Locate the cell with the specified text and output its (x, y) center coordinate. 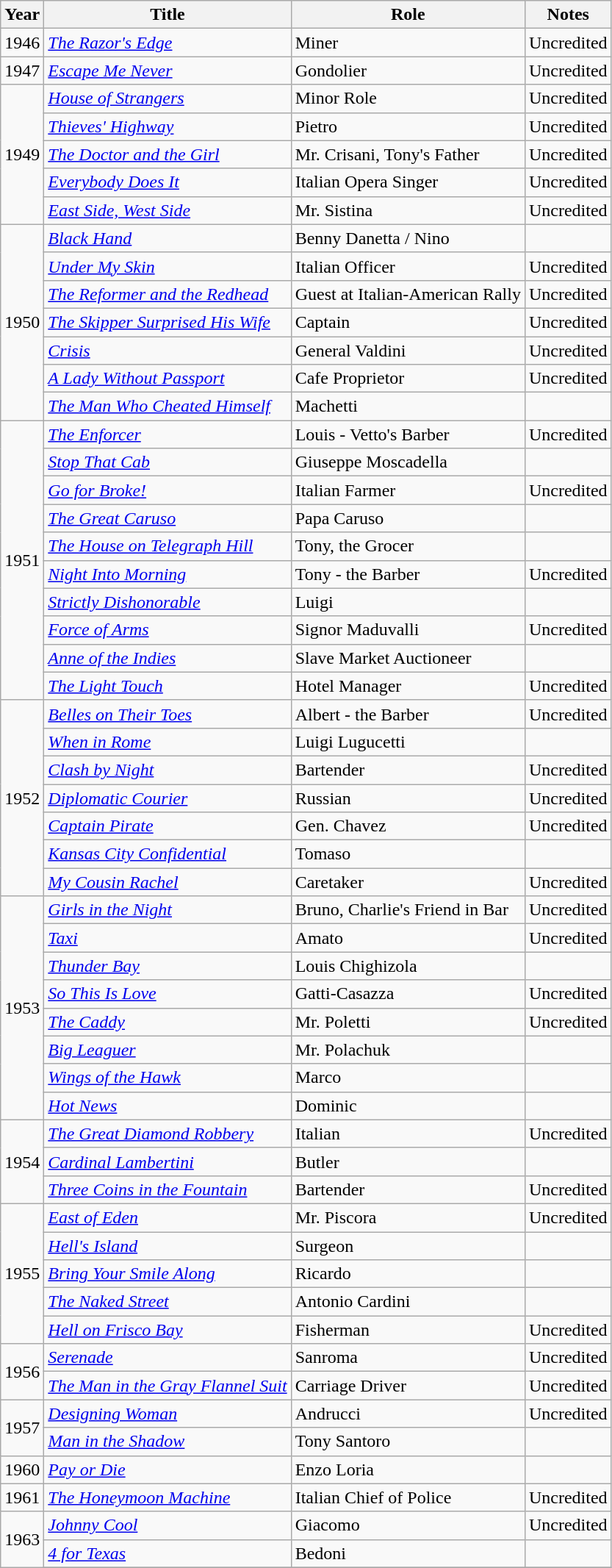
Hell on Frisco Bay (168, 1330)
Black Hand (168, 238)
Big Leaguer (168, 1050)
Sanroma (408, 1358)
Guest at Italian-American Rally (408, 294)
1960 (22, 1469)
Italian Opera Singer (408, 182)
Thieves' Highway (168, 126)
Caretaker (408, 882)
Luigi (408, 602)
Tony, the Grocer (408, 546)
Papa Caruso (408, 518)
Carriage Driver (408, 1386)
Diplomatic Courier (168, 798)
Slave Market Auctioneer (408, 658)
Ricardo (408, 1274)
Pay or Die (168, 1469)
East of Eden (168, 1217)
Under My Skin (168, 266)
Tony Santoro (408, 1442)
Albert - the Barber (408, 714)
Minor Role (408, 99)
Year (22, 15)
1946 (22, 43)
Mr. Polachuk (408, 1050)
Gen. Chavez (408, 826)
Go for Broke! (168, 490)
Giacomo (408, 1525)
Fisherman (408, 1330)
House of Strangers (168, 99)
General Valdini (408, 351)
Taxi (168, 938)
The Razor's Edge (168, 43)
Italian Farmer (408, 490)
Louis - Vetto's Barber (408, 434)
Machetti (408, 407)
Designing Woman (168, 1414)
Bring Your Smile Along (168, 1274)
Giuseppe Moscadella (408, 462)
Belles on Their Toes (168, 714)
Bruno, Charlie's Friend in Bar (408, 910)
1950 (22, 322)
Captain Pirate (168, 826)
1952 (22, 798)
Everybody Does It (168, 182)
The Great Caruso (168, 518)
The Doctor and the Girl (168, 154)
1957 (22, 1428)
Cafe Proprietor (408, 379)
Stop That Cab (168, 462)
Escape Me Never (168, 71)
1955 (22, 1273)
The Man in the Gray Flannel Suit (168, 1386)
Three Coins in the Fountain (168, 1189)
Hell's Island (168, 1246)
Thunder Bay (168, 966)
The House on Telegraph Hill (168, 546)
The Skipper Surprised His Wife (168, 322)
The Light Touch (168, 686)
1956 (22, 1372)
Serenade (168, 1358)
Gatti-Casazza (408, 994)
Title (168, 15)
The Caddy (168, 1022)
Night Into Morning (168, 574)
Enzo Loria (408, 1469)
1963 (22, 1539)
The Honeymoon Machine (168, 1497)
Clash by Night (168, 770)
Wings of the Hawk (168, 1078)
Tony - the Barber (408, 574)
Andrucci (408, 1414)
Mr. Poletti (408, 1022)
Mr. Sistina (408, 210)
Strictly Dishonorable (168, 602)
Girls in the Night (168, 910)
Amato (408, 938)
Johnny Cool (168, 1525)
Gondolier (408, 71)
Surgeon (408, 1246)
Pietro (408, 126)
A Lady Without Passport (168, 379)
Italian Chief of Police (408, 1497)
Captain (408, 322)
1961 (22, 1497)
The Great Diamond Robbery (168, 1134)
Antonio Cardini (408, 1302)
Hot News (168, 1106)
Miner (408, 43)
Signor Maduvalli (408, 630)
Kansas City Confidential (168, 854)
Louis Chighizola (408, 966)
Marco (408, 1078)
Cardinal Lambertini (168, 1161)
1953 (22, 1008)
East Side, West Side (168, 210)
The Naked Street (168, 1302)
1947 (22, 71)
Russian (408, 798)
Luigi Lugucetti (408, 742)
The Reformer and the Redhead (168, 294)
Role (408, 15)
The Man Who Cheated Himself (168, 407)
Benny Danetta / Nino (408, 238)
Anne of the Indies (168, 658)
Mr. Crisani, Tony's Father (408, 154)
So This Is Love (168, 994)
My Cousin Rachel (168, 882)
Tomaso (408, 854)
Crisis (168, 351)
Mr. Piscora (408, 1217)
Butler (408, 1161)
1949 (22, 154)
Italian Officer (408, 266)
Dominic (408, 1106)
Notes (568, 15)
Bedoni (408, 1553)
4 for Texas (168, 1553)
Italian (408, 1134)
Force of Arms (168, 630)
The Enforcer (168, 434)
Hotel Manager (408, 686)
1951 (22, 560)
When in Rome (168, 742)
Man in the Shadow (168, 1442)
1954 (22, 1161)
